Identify which cell holds the provided text, then report its (X, Y) central coordinate. 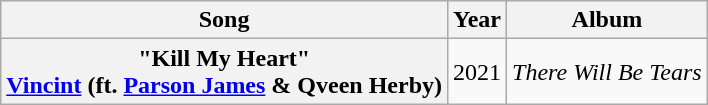
2021 (478, 72)
Song (224, 20)
Album (608, 20)
"Kill My Heart" Vincint (ft. Parson James & Qveen Herby) (224, 72)
Year (478, 20)
There Will Be Tears (608, 72)
